Extract the (x, y) coordinate from the center of the cell holding the provided text.  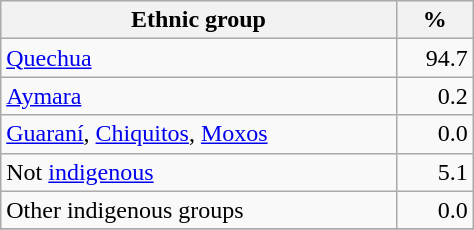
Not indigenous (198, 172)
94.7 (434, 58)
Aymara (198, 96)
5.1 (434, 172)
Other indigenous groups (198, 210)
0.2 (434, 96)
Guaraní, Chiquitos, Moxos (198, 134)
Quechua (198, 58)
Ethnic group (198, 20)
% (434, 20)
